Output the (X, Y) coordinate of the center of the cell containing the given text.  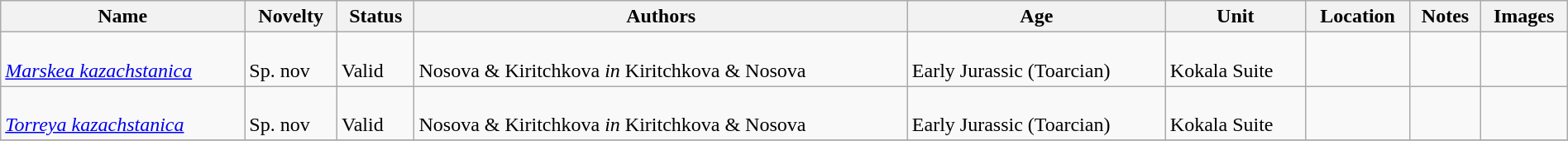
Notes (1446, 17)
Unit (1236, 17)
Images (1523, 17)
Marskea kazachstanica (122, 60)
Torreya kazachstanica (122, 113)
Age (1036, 17)
Status (375, 17)
Name (122, 17)
Location (1358, 17)
Authors (661, 17)
Novelty (291, 17)
